For the text-containing cell, return its midpoint in (X, Y) coordinate format. 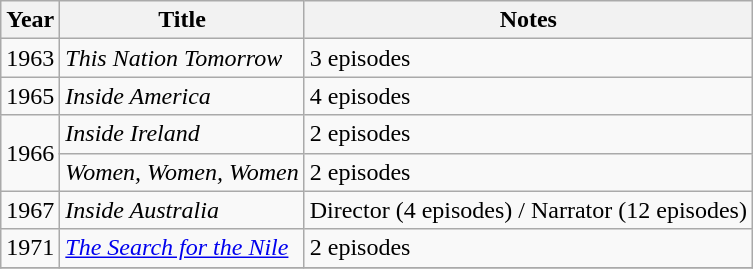
4 episodes (528, 96)
Title (182, 20)
1967 (30, 210)
1965 (30, 96)
Inside America (182, 96)
Director (4 episodes) / Narrator (12 episodes) (528, 210)
This Nation Tomorrow (182, 58)
1963 (30, 58)
Women, Women, Women (182, 172)
Notes (528, 20)
The Search for the Nile (182, 248)
Inside Ireland (182, 134)
1971 (30, 248)
3 episodes (528, 58)
Inside Australia (182, 210)
Year (30, 20)
1966 (30, 153)
